Capture the cell that displays the provided text and extract its (x, y) central coordinate. 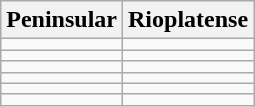
Rioplatense (188, 20)
Peninsular (62, 20)
